Find where the given text appears and provide that cell's center as (X, Y) coordinate. 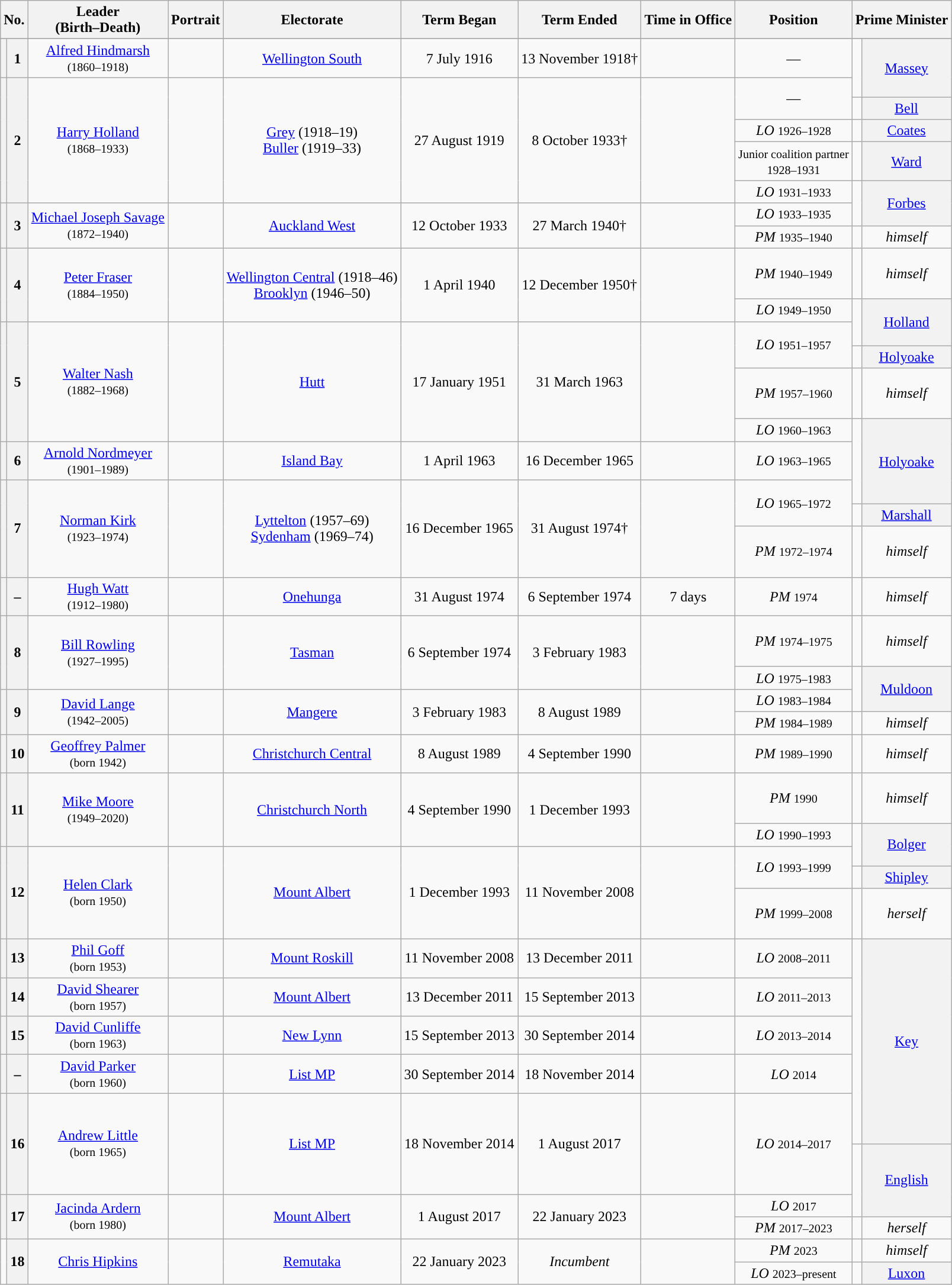
12 December 1950† (580, 285)
LO 1990–1993 (794, 835)
1 April 1940 (459, 285)
Wellington South (312, 58)
PM 1957–1960 (794, 394)
LO 1975–1983 (794, 678)
Prime Minister (902, 20)
No. (14, 20)
7 July 1916 (459, 58)
David Lange(1942–2005) (98, 711)
13 November 1918† (580, 58)
Norman Kirk(1923–1974) (98, 529)
16 (18, 1144)
New Lynn (312, 1036)
8 October 1933† (580, 140)
Alfred Hindmarsh(1860–1918) (98, 58)
LO 2013–2014 (794, 1036)
LO 2008–2011 (794, 959)
LO 2014–2017 (794, 1144)
PM 1990 (794, 798)
15 (18, 1036)
1 April 1963 (459, 460)
PM 1999–2008 (794, 914)
Massey (906, 68)
Bill Rowling(1927–1995) (98, 652)
Phil Goff(born 1953) (98, 959)
Incumbent (580, 1262)
Holland (906, 322)
David Shearer(born 1957) (98, 997)
1 (18, 58)
Bell (906, 108)
LO 1993–1999 (794, 868)
Chris Hipkins (98, 1262)
11 (18, 810)
Hutt (312, 381)
Coates (906, 131)
Arnold Nordmeyer(1901–1989) (98, 460)
David Parker(born 1960) (98, 1074)
Tasman (312, 652)
7 days (688, 597)
12 October 1933 (459, 226)
Peter Fraser(1884–1950) (98, 285)
Term Began (459, 20)
14 (18, 997)
Wellington Central (1918–46)Brooklyn (1946–50) (312, 285)
Michael Joseph Savage(1872–1940) (98, 226)
PM 1984–1989 (794, 723)
LO 1965–1972 (794, 503)
5 (18, 381)
Harry Holland(1868–1933) (98, 140)
Luxon (906, 1273)
Helen Clark(born 1950) (98, 893)
PM 1974 (794, 597)
LO 1963–1965 (794, 460)
PM 1989–1990 (794, 753)
Andrew Little(born 1965) (98, 1144)
Shipley (906, 877)
3 (18, 226)
Marshall (906, 515)
Island Bay (312, 460)
Ward (906, 161)
10 (18, 753)
Leader(Birth–Death) (98, 20)
Position (794, 20)
PM 2017–2023 (794, 1228)
LO 1960–1963 (794, 430)
LO 2011–2013 (794, 997)
Forbes (906, 203)
Mike Moore(1949–2020) (98, 810)
Bolger (906, 845)
PM 1972–1974 (794, 552)
Walter Nash(1882–1968) (98, 381)
Geoffrey Palmer(born 1942) (98, 753)
2 (18, 140)
Christchurch North (312, 810)
12 (18, 893)
LO 1949–1950 (794, 310)
LO 2014 (794, 1074)
PM 1974–1975 (794, 641)
LO 1931–1933 (794, 192)
LO 1933–1935 (794, 214)
6 (18, 460)
Onehunga (312, 597)
18 (18, 1262)
Electorate (312, 20)
Term Ended (580, 20)
English (906, 1180)
PM 1935–1940 (794, 237)
4 (18, 285)
Mount Roskill (312, 959)
PM 2023 (794, 1251)
Key (906, 1042)
Muldoon (906, 689)
David Cunliffe(born 1963) (98, 1036)
13 (18, 959)
Remutaka (312, 1262)
Hugh Watt(1912–1980) (98, 597)
31 August 1974† (580, 529)
7 (18, 529)
LO 2023–present (794, 1273)
LO 1926–1928 (794, 131)
Christchurch Central (312, 753)
31 August 1974 (459, 597)
LO 2017 (794, 1206)
27 March 1940† (580, 226)
Mangere (312, 711)
LO 1983–1984 (794, 700)
17 (18, 1217)
PM 1940–1949 (794, 273)
Junior coalition partner1928–1931 (794, 161)
27 August 1919 (459, 140)
9 (18, 711)
17 January 1951 (459, 381)
Grey (1918–19)Buller (1919–33) (312, 140)
8 (18, 652)
Portrait (196, 20)
Auckland West (312, 226)
Time in Office (688, 20)
Lyttelton (1957–69)Sydenham (1969–74) (312, 529)
31 March 1963 (580, 381)
Jacinda Ardern(born 1980) (98, 1217)
LO 1951–1957 (794, 344)
